Detect which cell encompasses the target text, then output its (X, Y) center coordinate. 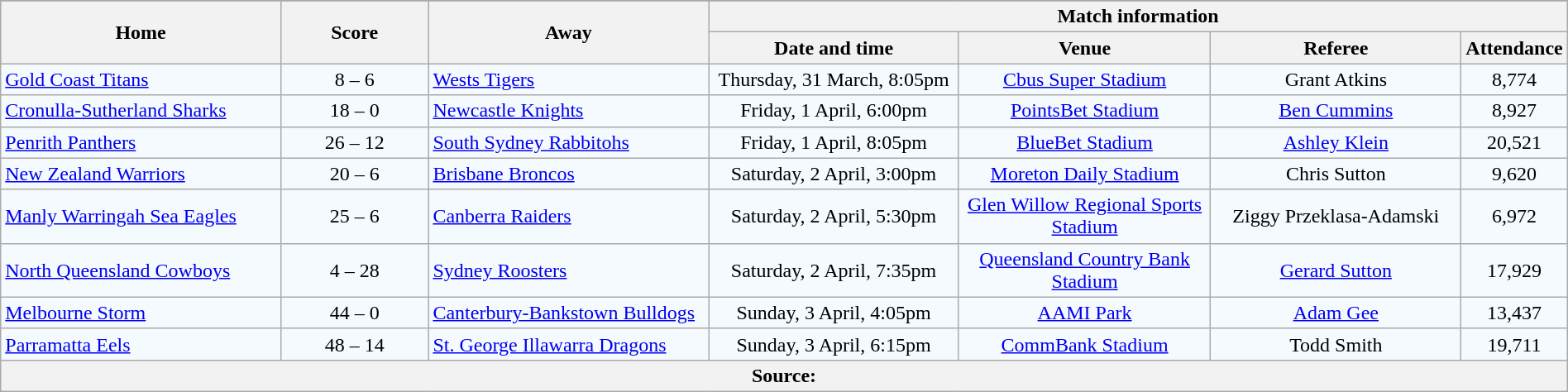
48 – 14 (354, 344)
Cronulla-Sutherland Sharks (141, 111)
PointsBet Stadium (1084, 111)
17,929 (1514, 270)
Thursday, 31 March, 8:05pm (834, 79)
Queensland Country Bank Stadium (1084, 270)
26 – 12 (354, 142)
25 – 6 (354, 217)
Penrith Panthers (141, 142)
Parramatta Eels (141, 344)
8,927 (1514, 111)
North Queensland Cowboys (141, 270)
Sydney Roosters (569, 270)
Canberra Raiders (569, 217)
44 – 0 (354, 313)
4 – 28 (354, 270)
Friday, 1 April, 8:05pm (834, 142)
Venue (1084, 48)
Gerard Sutton (1336, 270)
Manly Warringah Sea Eagles (141, 217)
Gold Coast Titans (141, 79)
South Sydney Rabbitohs (569, 142)
Saturday, 2 April, 5:30pm (834, 217)
Home (141, 32)
Sunday, 3 April, 4:05pm (834, 313)
Todd Smith (1336, 344)
Cbus Super Stadium (1084, 79)
Wests Tigers (569, 79)
19,711 (1514, 344)
18 – 0 (354, 111)
Ashley Klein (1336, 142)
Adam Gee (1336, 313)
New Zealand Warriors (141, 174)
Referee (1336, 48)
Grant Atkins (1336, 79)
Glen Willow Regional Sports Stadium (1084, 217)
9,620 (1514, 174)
Chris Sutton (1336, 174)
20 – 6 (354, 174)
Saturday, 2 April, 3:00pm (834, 174)
Match information (1138, 17)
8 – 6 (354, 79)
Melbourne Storm (141, 313)
Ziggy Przeklasa-Adamski (1336, 217)
Newcastle Knights (569, 111)
Brisbane Broncos (569, 174)
Friday, 1 April, 6:00pm (834, 111)
Source: (784, 375)
6,972 (1514, 217)
BlueBet Stadium (1084, 142)
Attendance (1514, 48)
Saturday, 2 April, 7:35pm (834, 270)
CommBank Stadium (1084, 344)
Canterbury-Bankstown Bulldogs (569, 313)
Moreton Daily Stadium (1084, 174)
20,521 (1514, 142)
Score (354, 32)
Date and time (834, 48)
Sunday, 3 April, 6:15pm (834, 344)
AAMI Park (1084, 313)
St. George Illawarra Dragons (569, 344)
Away (569, 32)
Ben Cummins (1336, 111)
8,774 (1514, 79)
13,437 (1514, 313)
